Search for the cell housing the specified text and yield its [x, y] center coordinate. 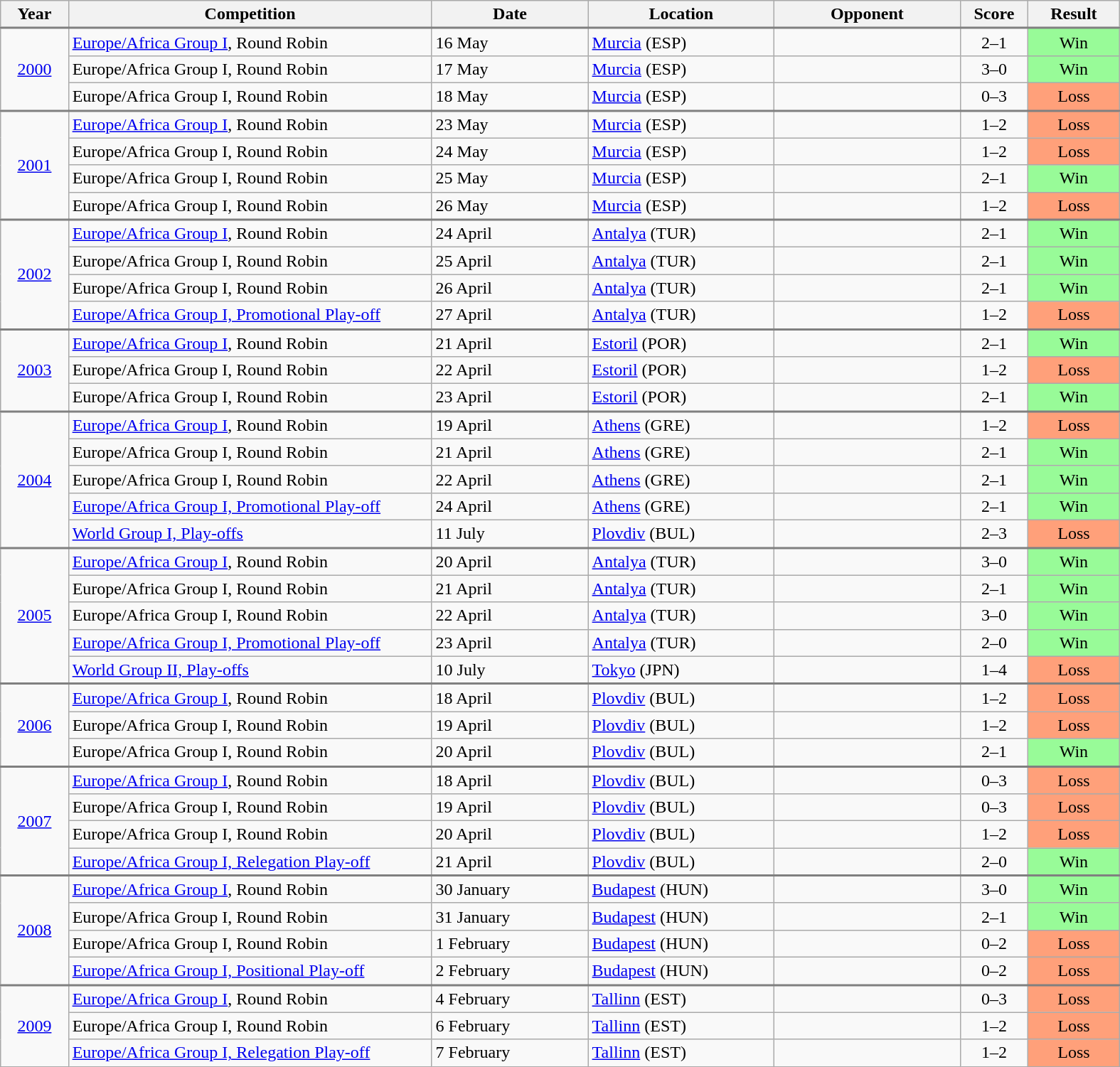
23 May [510, 124]
10 July [510, 670]
27 April [510, 316]
Tokyo (JPN) [681, 670]
11 July [510, 533]
2–3 [994, 533]
2006 [34, 725]
2000 [34, 70]
2003 [34, 370]
1 February [510, 943]
Date [510, 14]
Opponent [868, 14]
26 May [510, 206]
25 May [510, 178]
25 April [510, 261]
2002 [34, 274]
Europe/Africa Group I, Positional Play-off [250, 971]
1–4 [994, 670]
2005 [34, 616]
7 February [510, 1053]
2004 [34, 479]
Competition [250, 14]
4 February [510, 998]
2 February [510, 971]
Result [1074, 14]
6 February [510, 1026]
31 January [510, 916]
World Group II, Play-offs [250, 670]
2008 [34, 931]
Location [681, 14]
17 May [510, 69]
World Group I, Play-offs [250, 533]
30 January [510, 890]
16 May [510, 43]
2007 [34, 821]
18 May [510, 97]
26 April [510, 288]
Score [994, 14]
24 May [510, 151]
2009 [34, 1025]
Year [34, 14]
2001 [34, 165]
